From the cell containing the given text, extract its center point as [x, y] coordinate. 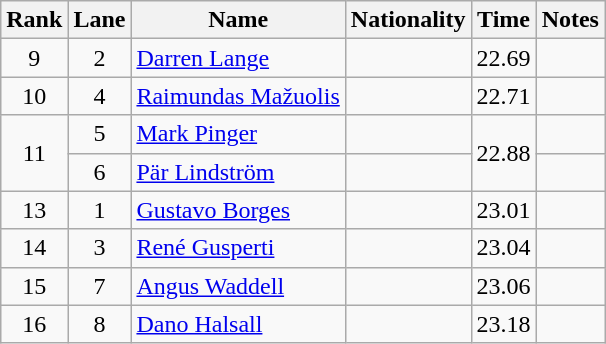
Rank [34, 20]
10 [34, 96]
Dano Halsall [238, 324]
13 [34, 210]
14 [34, 248]
Time [504, 20]
Notes [570, 20]
René Gusperti [238, 248]
9 [34, 58]
Angus Waddell [238, 286]
23.06 [504, 286]
3 [100, 248]
23.18 [504, 324]
Darren Lange [238, 58]
8 [100, 324]
22.71 [504, 96]
23.01 [504, 210]
1 [100, 210]
5 [100, 134]
6 [100, 172]
4 [100, 96]
Raimundas Mažuolis [238, 96]
16 [34, 324]
Lane [100, 20]
Name [238, 20]
Gustavo Borges [238, 210]
23.04 [504, 248]
Mark Pinger [238, 134]
7 [100, 286]
15 [34, 286]
Pär Lindström [238, 172]
22.69 [504, 58]
Nationality [408, 20]
2 [100, 58]
11 [34, 153]
22.88 [504, 153]
